Find where the given text appears and provide that cell's center as [X, Y] coordinate. 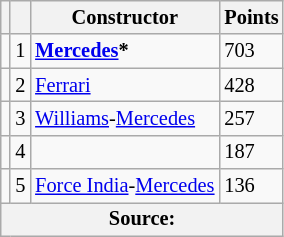
Source: [142, 219]
5 [20, 186]
Ferrari [124, 85]
Force India-Mercedes [124, 186]
Williams-Mercedes [124, 118]
Constructor [124, 17]
703 [251, 51]
1 [20, 51]
Points [251, 17]
2 [20, 85]
187 [251, 152]
3 [20, 118]
428 [251, 85]
4 [20, 152]
Mercedes* [124, 51]
257 [251, 118]
136 [251, 186]
